For the text-containing cell, return its midpoint in [X, Y] coordinate format. 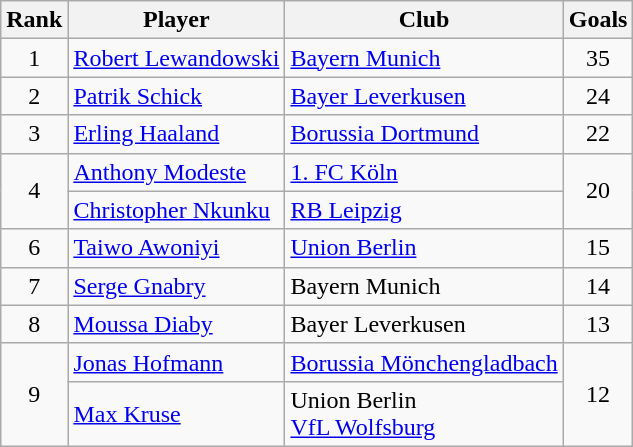
Christopher Nkunku [176, 210]
Borussia Dortmund [424, 134]
Union Berlin [424, 248]
Anthony Modeste [176, 172]
Robert Lewandowski [176, 58]
7 [34, 286]
2 [34, 96]
13 [598, 324]
20 [598, 191]
Borussia Mönchengladbach [424, 362]
Erling Haaland [176, 134]
15 [598, 248]
22 [598, 134]
Goals [598, 20]
RB Leipzig [424, 210]
Serge Gnabry [176, 286]
8 [34, 324]
Jonas Hofmann [176, 362]
24 [598, 96]
Max Kruse [176, 414]
1 [34, 58]
35 [598, 58]
12 [598, 394]
Player [176, 20]
6 [34, 248]
4 [34, 191]
14 [598, 286]
Taiwo Awoniyi [176, 248]
3 [34, 134]
Rank [34, 20]
9 [34, 394]
Moussa Diaby [176, 324]
Union BerlinVfL Wolfsburg [424, 414]
1. FC Köln [424, 172]
Patrik Schick [176, 96]
Club [424, 20]
